Scan for the cell matching the given text and deliver its (X, Y) coordinate at center. 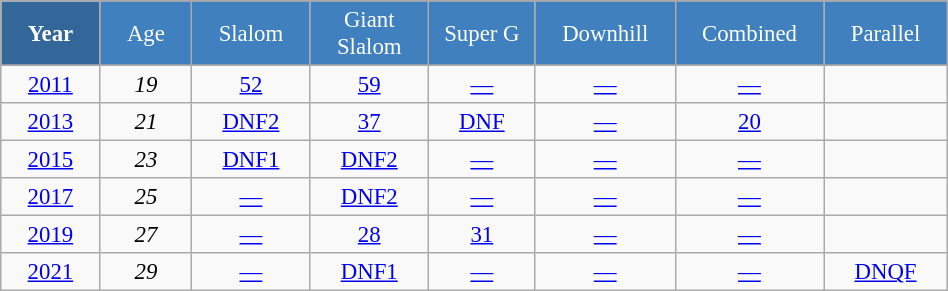
19 (146, 85)
Parallel (886, 34)
DNF1 (251, 160)
2013 (50, 122)
20 (750, 122)
37 (369, 122)
Age (146, 34)
23 (146, 160)
52 (251, 85)
Combined (750, 34)
2015 (50, 160)
27 (146, 235)
Year (50, 34)
31 (482, 235)
2011 (50, 85)
21 (146, 122)
DNF (482, 122)
2017 (50, 197)
28 (369, 235)
25 (146, 197)
Super G (482, 34)
GiantSlalom (369, 34)
Slalom (251, 34)
59 (369, 85)
Downhill (605, 34)
2019 (50, 235)
